Return the (x, y) coordinate for the center point of the cell that contains the specified text.  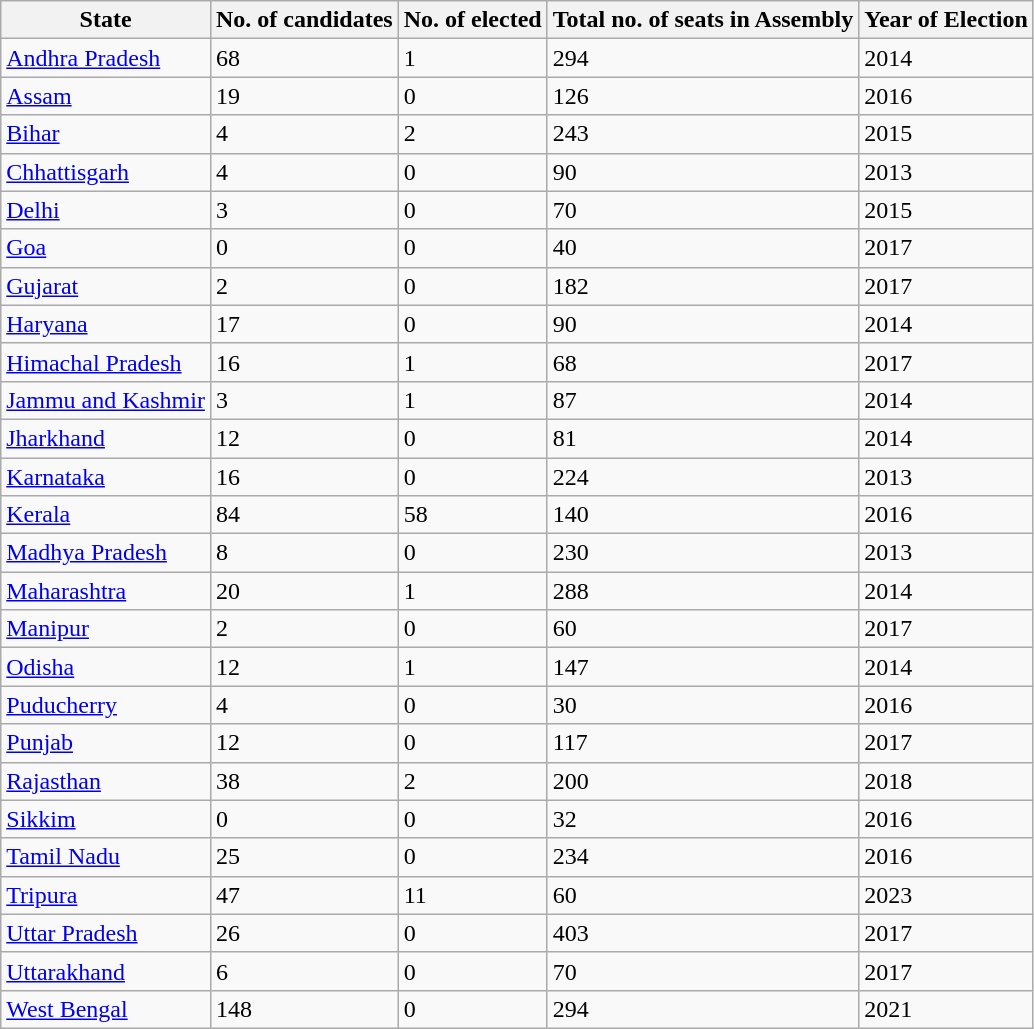
Andhra Pradesh (106, 58)
Rajasthan (106, 781)
2021 (946, 1009)
No. of elected (472, 20)
32 (703, 819)
Year of Election (946, 20)
2023 (946, 895)
Odisha (106, 667)
25 (304, 857)
126 (703, 96)
Total no. of seats in Assembly (703, 20)
Sikkim (106, 819)
234 (703, 857)
Tripura (106, 895)
Goa (106, 248)
Karnataka (106, 477)
140 (703, 515)
Kerala (106, 515)
117 (703, 743)
No. of candidates (304, 20)
Punjab (106, 743)
West Bengal (106, 1009)
Puducherry (106, 705)
Uttar Pradesh (106, 933)
6 (304, 971)
84 (304, 515)
81 (703, 438)
30 (703, 705)
19 (304, 96)
Haryana (106, 324)
Jharkhand (106, 438)
Gujarat (106, 286)
Delhi (106, 210)
Manipur (106, 629)
288 (703, 591)
230 (703, 553)
47 (304, 895)
8 (304, 553)
Uttarakhand (106, 971)
Tamil Nadu (106, 857)
182 (703, 286)
State (106, 20)
Himachal Pradesh (106, 362)
38 (304, 781)
Bihar (106, 134)
26 (304, 933)
Jammu and Kashmir (106, 400)
224 (703, 477)
147 (703, 667)
87 (703, 400)
Chhattisgarh (106, 172)
17 (304, 324)
2018 (946, 781)
40 (703, 248)
148 (304, 1009)
11 (472, 895)
Assam (106, 96)
243 (703, 134)
200 (703, 781)
20 (304, 591)
58 (472, 515)
403 (703, 933)
Madhya Pradesh (106, 553)
Maharashtra (106, 591)
